Find where the given text appears and provide that cell's center as (x, y) coordinate. 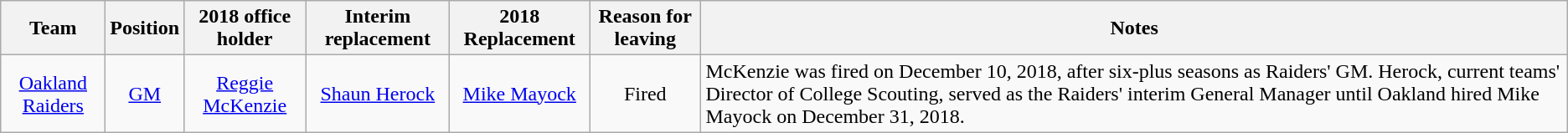
Interim replacement (378, 28)
Reggie McKenzie (245, 94)
Oakland Raiders (54, 94)
Fired (645, 94)
GM (145, 94)
Notes (1134, 28)
Shaun Herock (378, 94)
Reason for leaving (645, 28)
Mike Mayock (519, 94)
Team (54, 28)
2018 Replacement (519, 28)
Position (145, 28)
2018 office holder (245, 28)
